Scan for the cell matching the given text and deliver its (X, Y) coordinate at center. 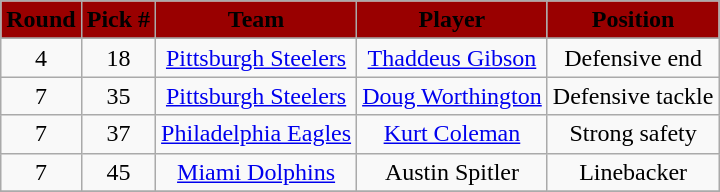
Team (256, 20)
Philadelphia Eagles (256, 134)
Player (452, 20)
Strong safety (633, 134)
Round (41, 20)
Doug Worthington (452, 96)
Miami Dolphins (256, 172)
Position (633, 20)
Defensive tackle (633, 96)
35 (118, 96)
4 (41, 58)
Thaddeus Gibson (452, 58)
45 (118, 172)
Kurt Coleman (452, 134)
18 (118, 58)
37 (118, 134)
Austin Spitler (452, 172)
Defensive end (633, 58)
Pick # (118, 20)
Linebacker (633, 172)
